Pinpoint the cell where the given text exists, returning its (x, y) midpoint coordinate. 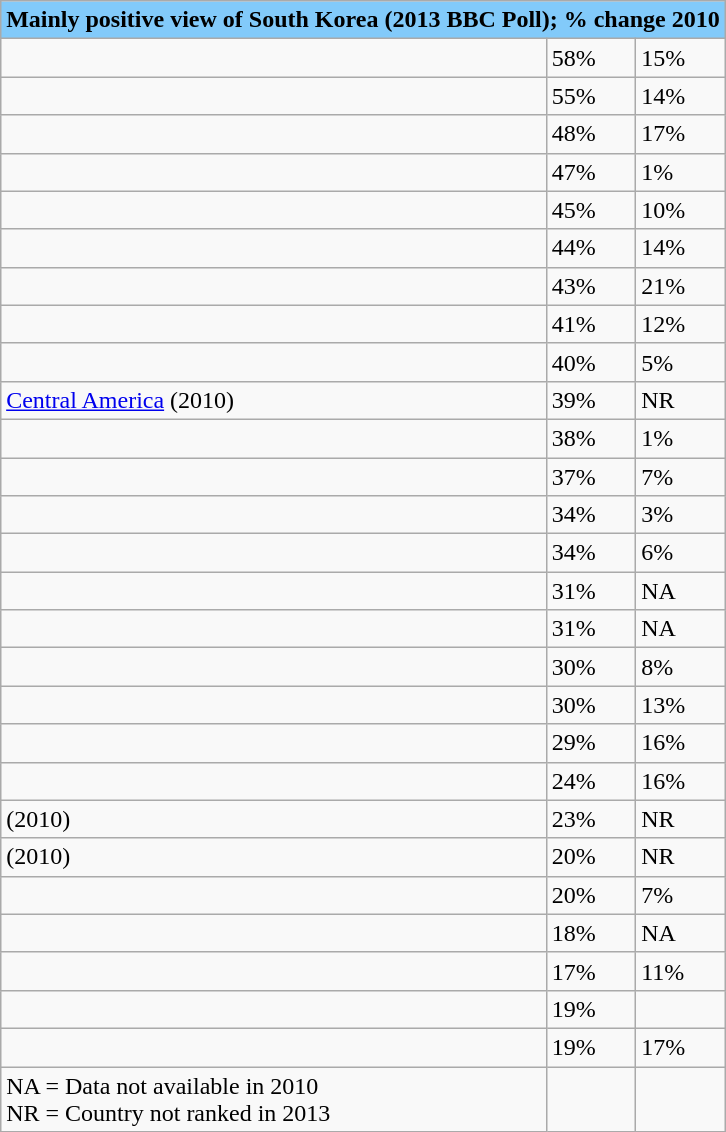
13% (681, 705)
15% (681, 58)
44% (591, 248)
Mainly positive view of South Korea (2013 BBC Poll); % change 2010 (364, 20)
10% (681, 210)
45% (591, 210)
21% (681, 286)
18% (591, 933)
58% (591, 58)
11% (681, 971)
12% (681, 324)
NA = Data not available in 2010NR = Country not ranked in 2013 (274, 1098)
43% (591, 286)
8% (681, 667)
48% (591, 134)
6% (681, 553)
38% (591, 438)
29% (591, 743)
3% (681, 515)
40% (591, 362)
41% (591, 324)
55% (591, 96)
24% (591, 781)
37% (591, 477)
39% (591, 400)
23% (591, 819)
Central America (2010) (274, 400)
47% (591, 172)
5% (681, 362)
